Return (x, y) of the center of cell containing provided text 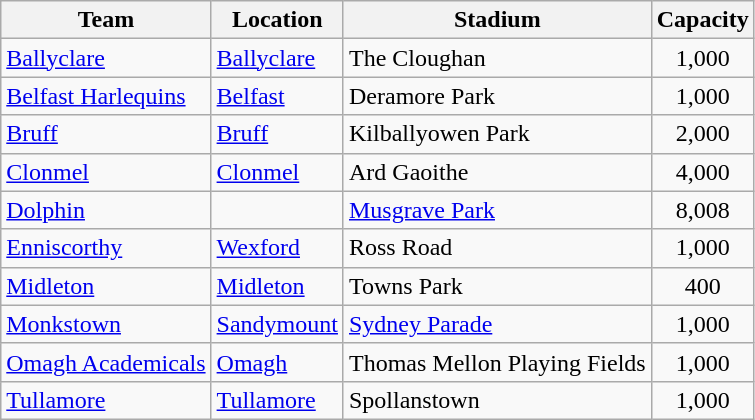
Belfast (277, 96)
Sandymount (277, 324)
Deramore Park (497, 96)
2,000 (702, 134)
4,000 (702, 172)
Spollanstown (497, 400)
Omagh (277, 362)
Dolphin (106, 210)
400 (702, 286)
Team (106, 20)
Monkstown (106, 324)
Omagh Academicals (106, 362)
8,008 (702, 210)
Musgrave Park (497, 210)
Stadium (497, 20)
Kilballyowen Park (497, 134)
Thomas Mellon Playing Fields (497, 362)
Ard Gaoithe (497, 172)
The Cloughan (497, 58)
Ross Road (497, 248)
Capacity (702, 20)
Enniscorthy (106, 248)
Location (277, 20)
Wexford (277, 248)
Belfast Harlequins (106, 96)
Towns Park (497, 286)
Sydney Parade (497, 324)
